Extract the (X, Y) coordinate from the center of the cell holding the provided text.  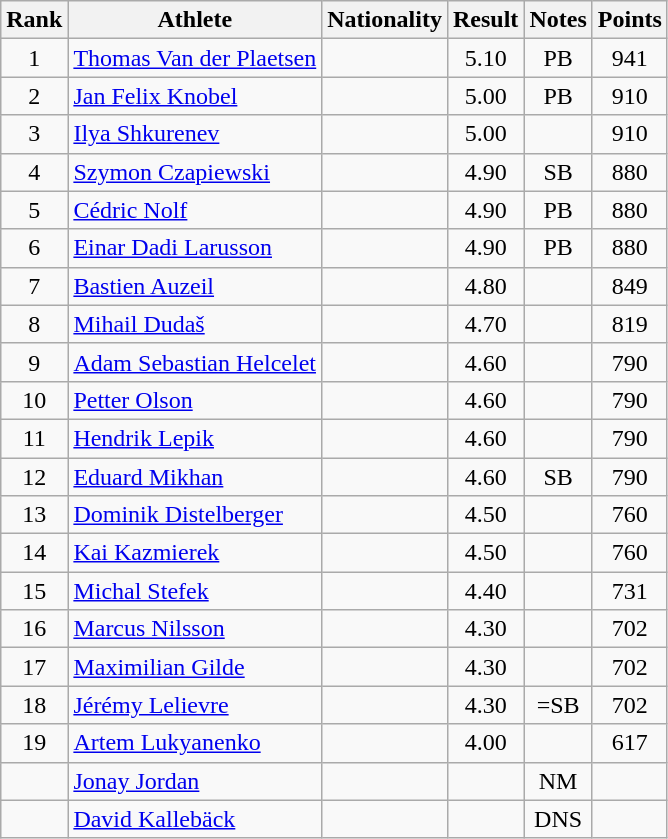
19 (34, 743)
849 (630, 286)
11 (34, 438)
NM (558, 781)
Eduard Mikhan (195, 477)
Jonay Jordan (195, 781)
12 (34, 477)
16 (34, 629)
Petter Olson (195, 400)
Marcus Nilsson (195, 629)
941 (630, 58)
617 (630, 743)
Mihail Dudaš (195, 324)
4.00 (485, 743)
4.80 (485, 286)
3 (34, 134)
4.70 (485, 324)
Jérémy Lelievre (195, 705)
4.40 (485, 591)
Einar Dadi Larusson (195, 248)
Adam Sebastian Helcelet (195, 362)
Hendrik Lepik (195, 438)
13 (34, 515)
Ilya Shkurenev (195, 134)
14 (34, 553)
Athlete (195, 20)
Michal Stefek (195, 591)
Cédric Nolf (195, 210)
Thomas Van der Plaetsen (195, 58)
8 (34, 324)
4 (34, 172)
5 (34, 210)
Maximilian Gilde (195, 667)
731 (630, 591)
DNS (558, 819)
Rank (34, 20)
Result (485, 20)
7 (34, 286)
Jan Felix Knobel (195, 96)
Notes (558, 20)
5.10 (485, 58)
819 (630, 324)
David Kallebäck (195, 819)
Dominik Distelberger (195, 515)
Szymon Czapiewski (195, 172)
Nationality (385, 20)
18 (34, 705)
Bastien Auzeil (195, 286)
9 (34, 362)
10 (34, 400)
Kai Kazmierek (195, 553)
Points (630, 20)
15 (34, 591)
=SB (558, 705)
6 (34, 248)
2 (34, 96)
1 (34, 58)
Artem Lukyanenko (195, 743)
17 (34, 667)
